From the cell containing the given text, extract its center point as (x, y) coordinate. 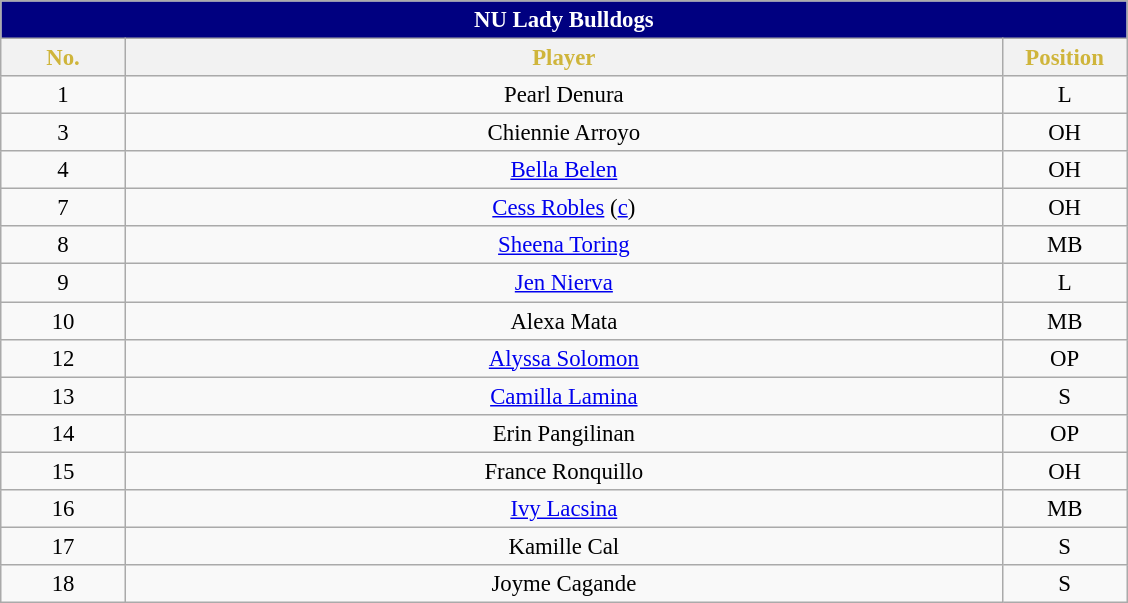
16 (64, 509)
9 (64, 283)
14 (64, 433)
Chiennie Arroyo (564, 133)
8 (64, 245)
Bella Belen (564, 170)
7 (64, 208)
15 (64, 471)
Pearl Denura (564, 95)
France Ronquillo (564, 471)
3 (64, 133)
10 (64, 321)
Alyssa Solomon (564, 358)
Ivy Lacsina (564, 509)
Sheena Toring (564, 245)
17 (64, 546)
13 (64, 396)
Position (1064, 58)
18 (64, 584)
Erin Pangilinan (564, 433)
Jen Nierva (564, 283)
NU Lady Bulldogs (564, 20)
No. (64, 58)
Camilla Lamina (564, 396)
Kamille Cal (564, 546)
12 (64, 358)
Joyme Cagande (564, 584)
Alexa Mata (564, 321)
4 (64, 170)
Cess Robles (c) (564, 208)
Player (564, 58)
1 (64, 95)
